Detect which cell encompasses the target text, then output its [X, Y] center coordinate. 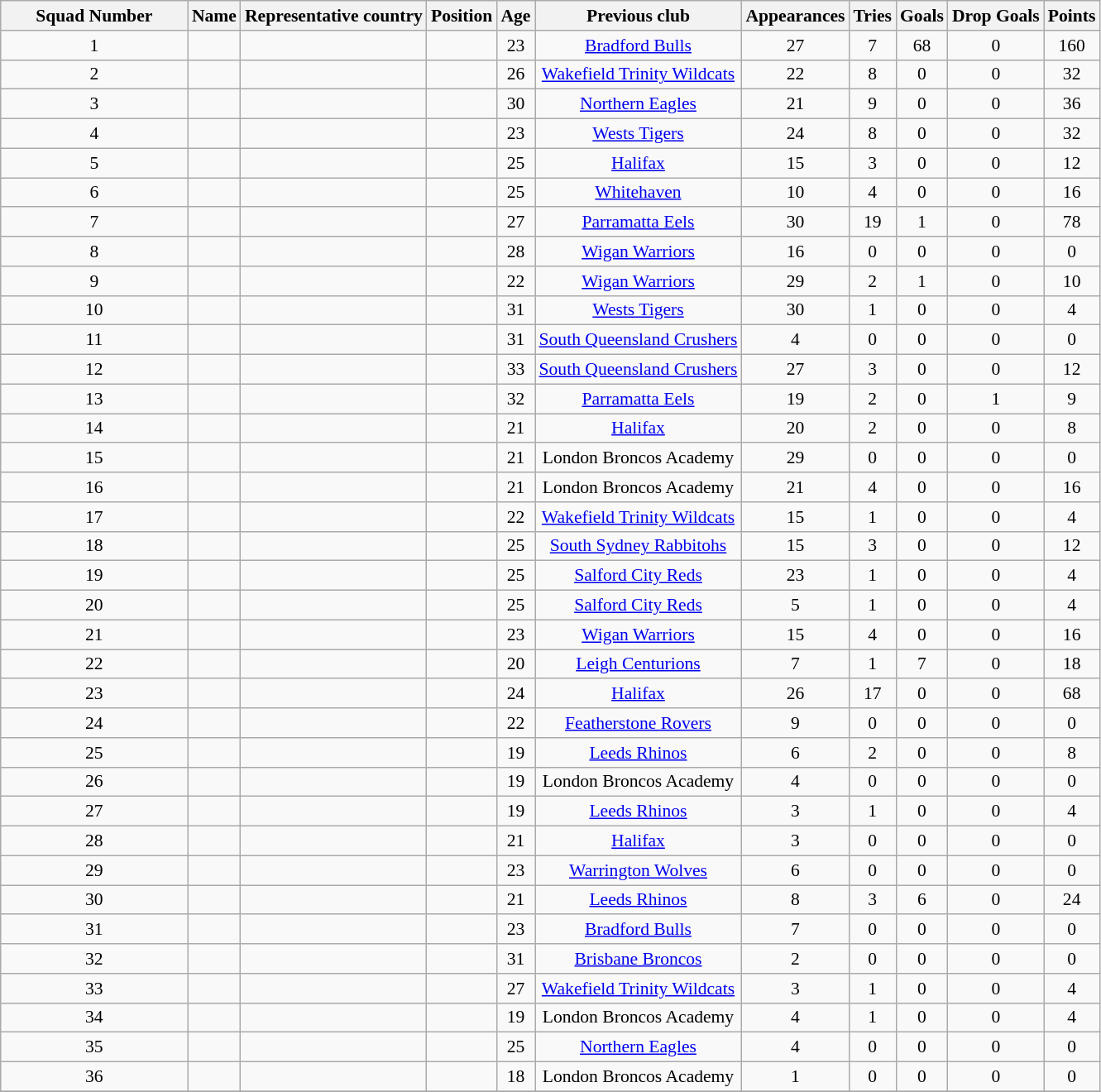
Appearances [795, 16]
Age [515, 16]
160 [1072, 45]
14 [94, 429]
11 [94, 340]
South Sydney Rabbitohs [638, 546]
Brisbane Broncos [638, 959]
78 [1072, 223]
Leigh Centurions [638, 664]
Tries [873, 16]
Points [1072, 16]
34 [94, 1018]
Representative country [334, 16]
Position [462, 16]
Whitehaven [638, 193]
13 [94, 399]
Featherstone Rovers [638, 723]
Drop Goals [996, 16]
Warrington Wolves [638, 870]
Previous club [638, 16]
Squad Number [94, 16]
Name [214, 16]
35 [94, 1047]
Goals [921, 16]
